Provide the (X, Y) coordinate of the cell's center where the given text is located.  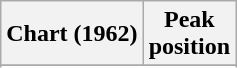
Peak position (189, 34)
Chart (1962) (72, 34)
